Return the (x, y) coordinate for the center point of the cell that contains the specified text.  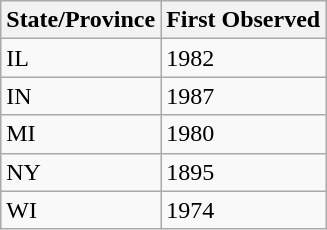
1982 (244, 58)
1987 (244, 96)
First Observed (244, 20)
IL (81, 58)
1974 (244, 210)
MI (81, 134)
WI (81, 210)
1980 (244, 134)
State/Province (81, 20)
1895 (244, 172)
NY (81, 172)
IN (81, 96)
